Extract the (X, Y) coordinate from the center of the cell holding the provided text.  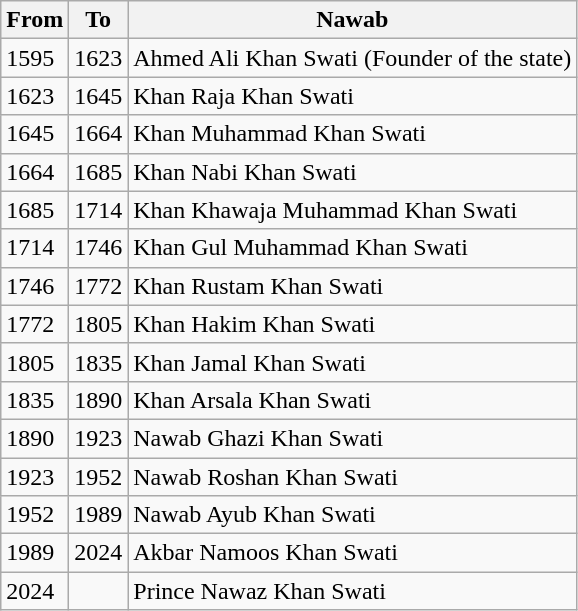
Khan Raja Khan Swati (352, 96)
To (98, 20)
Khan Gul Muhammad Khan Swati (352, 248)
Khan Muhammad Khan Swati (352, 134)
Prince Nawaz Khan Swati (352, 591)
Khan Jamal Khan Swati (352, 362)
Akbar Namoos Khan Swati (352, 553)
Nawab (352, 20)
Khan Arsala Khan Swati (352, 400)
Ahmed Ali Khan Swati (Founder of the state) (352, 58)
Khan Rustam Khan Swati (352, 286)
Nawab Ayub Khan Swati (352, 515)
Khan Khawaja Muhammad Khan Swati (352, 210)
Khan Nabi Khan Swati (352, 172)
Nawab Roshan Khan Swati (352, 477)
Khan Hakim Khan Swati (352, 324)
1595 (35, 58)
From (35, 20)
Nawab Ghazi Khan Swati (352, 438)
